Identify which cell holds the provided text, then report its (x, y) central coordinate. 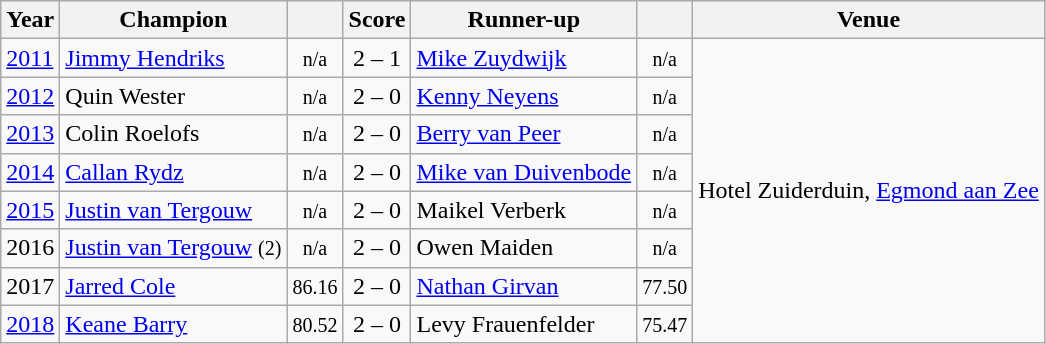
Kenny Neyens (524, 96)
Mike Zuydwijk (524, 58)
Colin Roelofs (174, 134)
Callan Rydz (174, 172)
Jarred Cole (174, 286)
75.47 (665, 324)
Justin van Tergouw (2) (174, 248)
2012 (30, 96)
2014 (30, 172)
77.50 (665, 286)
86.16 (315, 286)
Levy Frauenfelder (524, 324)
Quin Wester (174, 96)
Champion (174, 20)
2 – 1 (377, 58)
Venue (869, 20)
Keane Barry (174, 324)
2017 (30, 286)
2013 (30, 134)
Year (30, 20)
2018 (30, 324)
2016 (30, 248)
Nathan Girvan (524, 286)
Berry van Peer (524, 134)
Justin van Tergouw (174, 210)
Hotel Zuiderduin, Egmond aan Zee (869, 191)
Owen Maiden (524, 248)
2015 (30, 210)
Runner-up (524, 20)
Jimmy Hendriks (174, 58)
Score (377, 20)
Maikel Verberk (524, 210)
Mike van Duivenbode (524, 172)
2011 (30, 58)
80.52 (315, 324)
